Identify which cell holds the provided text, then report its [x, y] central coordinate. 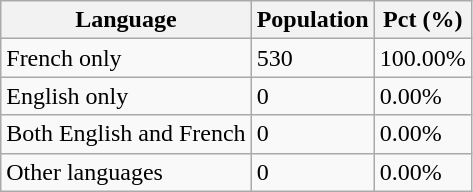
100.00% [422, 58]
Population [312, 20]
530 [312, 58]
Language [126, 20]
Other languages [126, 172]
English only [126, 96]
French only [126, 58]
Pct (%) [422, 20]
Both English and French [126, 134]
